From the cell containing the given text, extract its center point as [X, Y] coordinate. 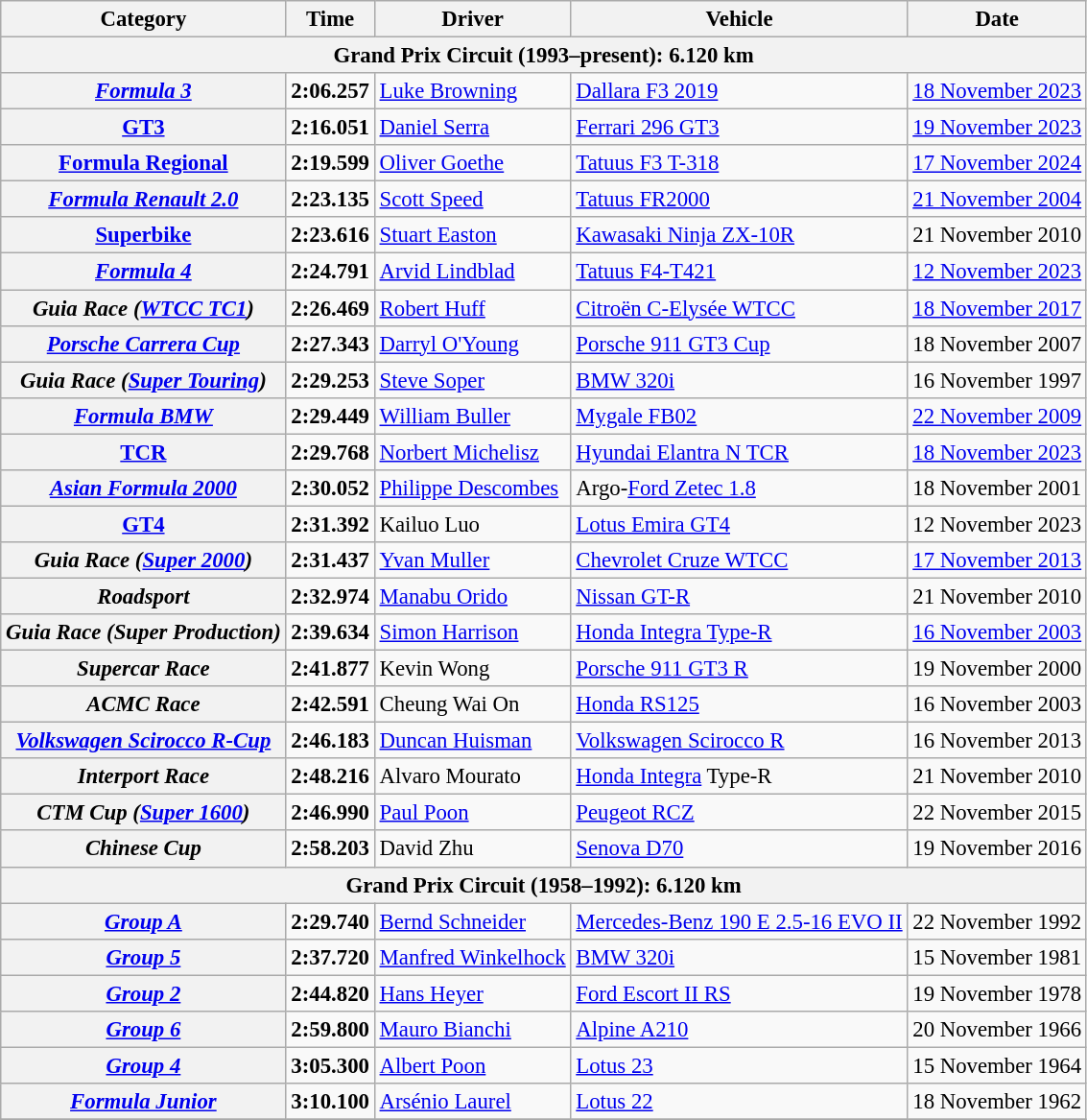
Paul Poon [472, 813]
2:46.990 [330, 813]
Supercar Race [144, 669]
Porsche Carrera Cup [144, 344]
Hans Heyer [472, 993]
2:29.768 [330, 452]
Nissan GT-R [739, 596]
Grand Prix Circuit (1993–present): 6.120 km [544, 56]
2:59.800 [330, 1030]
21 November 2004 [997, 200]
Superbike [144, 235]
Driver [472, 19]
Peugeot RCZ [739, 813]
Lotus 22 [739, 1102]
Lotus 23 [739, 1065]
Formula Junior [144, 1102]
Group 6 [144, 1030]
Manfred Winkelhock [472, 957]
Formula 4 [144, 272]
2:44.820 [330, 993]
Norbert Michelisz [472, 452]
Alvaro Mourato [472, 776]
Albert Poon [472, 1065]
2:37.720 [330, 957]
18 November 2017 [997, 308]
GT4 [144, 524]
18 November 2001 [997, 489]
Arsénio Laurel [472, 1102]
Ford Escort II RS [739, 993]
Mercedes-Benz 190 E 2.5-16 EVO II [739, 921]
Formula BMW [144, 416]
Mygale FB02 [739, 416]
16 November 1997 [997, 380]
17 November 2024 [997, 163]
2:26.469 [330, 308]
16 November 2013 [997, 741]
Porsche 911 GT3 Cup [739, 344]
22 November 2009 [997, 416]
Group 2 [144, 993]
2:29.253 [330, 380]
2:19.599 [330, 163]
Kawasaki Ninja ZX-10R [739, 235]
2:06.257 [330, 91]
Scott Speed [472, 200]
Mauro Bianchi [472, 1030]
2:58.203 [330, 849]
2:30.052 [330, 489]
15 November 1981 [997, 957]
Chinese Cup [144, 849]
2:29.449 [330, 416]
Tatuus F4-T421 [739, 272]
Vehicle [739, 19]
20 November 1966 [997, 1030]
Volkswagen Scirocco R [739, 741]
2:41.877 [330, 669]
Formula 3 [144, 91]
Group 5 [144, 957]
2:29.740 [330, 921]
2:16.051 [330, 128]
Steve Soper [472, 380]
Argo-Ford Zetec 1.8 [739, 489]
Simon Harrison [472, 632]
Tatuus FR2000 [739, 200]
2:32.974 [330, 596]
2:23.616 [330, 235]
Robert Huff [472, 308]
Chevrolet Cruze WTCC [739, 560]
2:23.135 [330, 200]
Guia Race (Super Production) [144, 632]
William Buller [472, 416]
Oliver Goethe [472, 163]
Luke Browning [472, 91]
22 November 2015 [997, 813]
Category [144, 19]
Darryl O'Young [472, 344]
2:31.437 [330, 560]
Daniel Serra [472, 128]
Group 4 [144, 1065]
Date [997, 19]
Formula Regional [144, 163]
Guia Race (Super 2000) [144, 560]
Volkswagen Scirocco R-Cup [144, 741]
Honda RS125 [739, 704]
Duncan Huisman [472, 741]
18 November 2007 [997, 344]
Roadsport [144, 596]
19 November 2000 [997, 669]
2:31.392 [330, 524]
Porsche 911 GT3 R [739, 669]
David Zhu [472, 849]
Alpine A210 [739, 1030]
19 November 2016 [997, 849]
Formula Renault 2.0 [144, 200]
Philippe Descombes [472, 489]
22 November 1992 [997, 921]
Arvid Lindblad [472, 272]
19 November 2023 [997, 128]
Tatuus F3 T-318 [739, 163]
CTM Cup (Super 1600) [144, 813]
Cheung Wai On [472, 704]
Group A [144, 921]
ACMC Race [144, 704]
Hyundai Elantra N TCR [739, 452]
Lotus Emira GT4 [739, 524]
Dallara F3 2019 [739, 91]
TCR [144, 452]
Guia Race (WTCC TC1) [144, 308]
Kevin Wong [472, 669]
Bernd Schneider [472, 921]
Kailuo Luo [472, 524]
3:10.100 [330, 1102]
Senova D70 [739, 849]
18 November 1962 [997, 1102]
19 November 1978 [997, 993]
2:27.343 [330, 344]
15 November 1964 [997, 1065]
Stuart Easton [472, 235]
2:42.591 [330, 704]
2:46.183 [330, 741]
2:24.791 [330, 272]
Ferrari 296 GT3 [739, 128]
Time [330, 19]
Grand Prix Circuit (1958–1992): 6.120 km [544, 885]
3:05.300 [330, 1065]
Yvan Muller [472, 560]
Interport Race [144, 776]
Citroën C-Elysée WTCC [739, 308]
17 November 2013 [997, 560]
Asian Formula 2000 [144, 489]
2:39.634 [330, 632]
Manabu Orido [472, 596]
Guia Race (Super Touring) [144, 380]
2:48.216 [330, 776]
GT3 [144, 128]
